Determine the [x, y] coordinate at the center of the cell enclosing the given text.  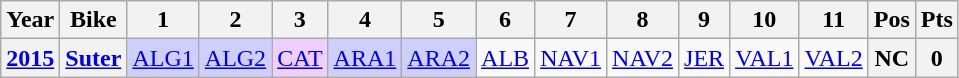
11 [834, 20]
Pts [936, 20]
NC [892, 58]
VAL2 [834, 58]
ARA2 [439, 58]
8 [643, 20]
NAV2 [643, 58]
2 [235, 20]
0 [936, 58]
Pos [892, 20]
6 [506, 20]
ALG2 [235, 58]
Bike [94, 20]
10 [764, 20]
2015 [30, 58]
7 [571, 20]
ALB [506, 58]
1 [163, 20]
Year [30, 20]
4 [365, 20]
3 [300, 20]
ARA1 [365, 58]
NAV1 [571, 58]
5 [439, 20]
JER [704, 58]
ALG1 [163, 58]
CAT [300, 58]
Suter [94, 58]
VAL1 [764, 58]
9 [704, 20]
